Locate the cell with the specified text and output its (X, Y) center coordinate. 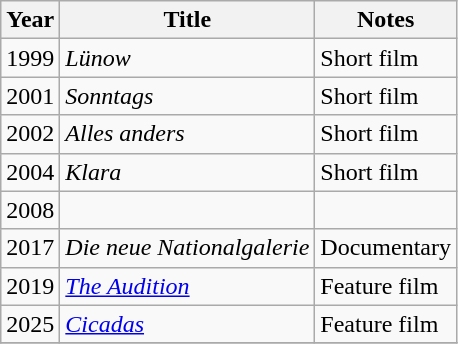
2008 (30, 210)
Sonntags (188, 96)
2001 (30, 96)
The Audition (188, 286)
Documentary (386, 248)
Alles anders (188, 134)
2004 (30, 172)
Cicadas (188, 324)
Notes (386, 20)
Title (188, 20)
Lünow (188, 58)
2019 (30, 286)
Year (30, 20)
Klara (188, 172)
2025 (30, 324)
2017 (30, 248)
2002 (30, 134)
Die neue Nationalgalerie (188, 248)
1999 (30, 58)
